Identify which cell holds the provided text, then report its [x, y] central coordinate. 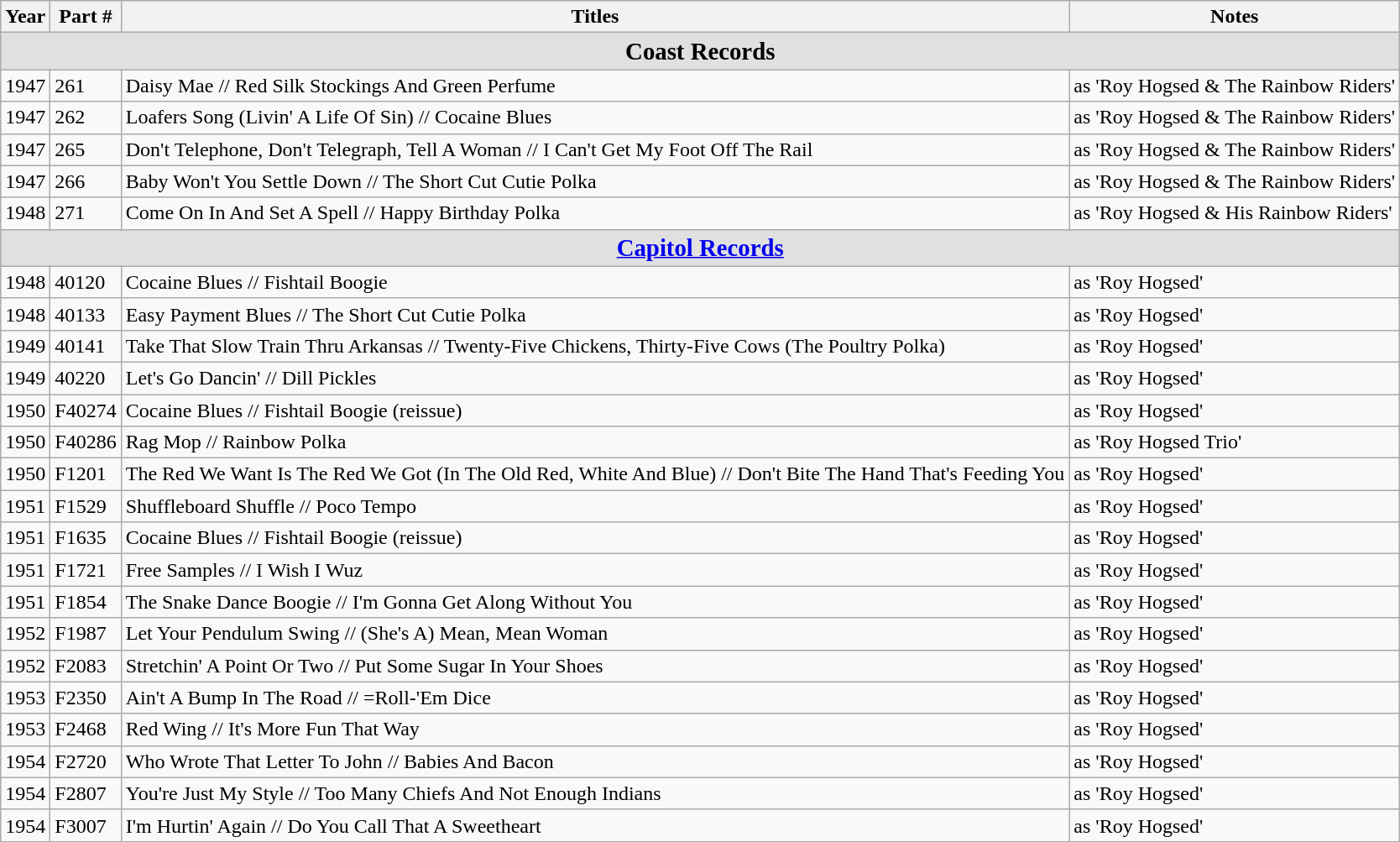
40141 [86, 346]
Who Wrote That Letter To John // Babies And Bacon [595, 761]
Cocaine Blues // Fishtail Boogie [595, 282]
40220 [86, 378]
265 [86, 149]
F2350 [86, 698]
Let's Go Dancin' // Dill Pickles [595, 378]
271 [86, 213]
F3007 [86, 825]
Rag Mop // Rainbow Polka [595, 442]
F40274 [86, 411]
Part # [86, 17]
Coast Records [700, 51]
Titles [595, 17]
262 [86, 118]
40120 [86, 282]
Shuffleboard Shuffle // Poco Tempo [595, 506]
Daisy Mae // Red Silk Stockings And Green Perfume [595, 86]
Year [25, 17]
You're Just My Style // Too Many Chiefs And Not Enough Indians [595, 793]
Let Your Pendulum Swing // (She's A) Mean, Mean Woman [595, 634]
F2807 [86, 793]
F2083 [86, 666]
F40286 [86, 442]
as 'Roy Hogsed Trio' [1235, 442]
F1635 [86, 538]
Capitol Records [700, 248]
Notes [1235, 17]
40133 [86, 314]
as 'Roy Hogsed & His Rainbow Riders' [1235, 213]
F1529 [86, 506]
Easy Payment Blues // The Short Cut Cutie Polka [595, 314]
Stretchin' A Point Or Two // Put Some Sugar In Your Shoes [595, 666]
F1987 [86, 634]
Come On In And Set A Spell // Happy Birthday Polka [595, 213]
I'm Hurtin' Again // Do You Call That A Sweetheart [595, 825]
Ain't A Bump In The Road // =Roll-'Em Dice [595, 698]
Red Wing // It's More Fun That Way [595, 730]
F1721 [86, 570]
261 [86, 86]
F1854 [86, 602]
The Snake Dance Boogie // I'm Gonna Get Along Without You [595, 602]
Don't Telephone, Don't Telegraph, Tell A Woman // I Can't Get My Foot Off The Rail [595, 149]
Baby Won't You Settle Down // The Short Cut Cutie Polka [595, 181]
266 [86, 181]
F1201 [86, 474]
The Red We Want Is The Red We Got (In The Old Red, White And Blue) // Don't Bite The Hand That's Feeding You [595, 474]
Loafers Song (Livin' A Life Of Sin) // Cocaine Blues [595, 118]
Take That Slow Train Thru Arkansas // Twenty-Five Chickens, Thirty-Five Cows (The Poultry Polka) [595, 346]
F2720 [86, 761]
Free Samples // I Wish I Wuz [595, 570]
F2468 [86, 730]
